Search for the cell housing the specified text and yield its (x, y) center coordinate. 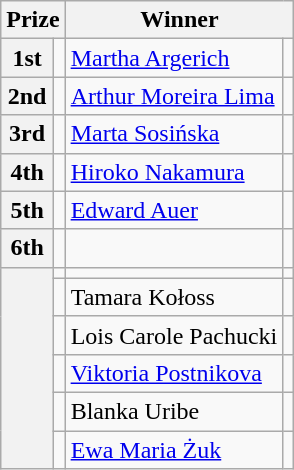
6th (28, 248)
Ewa Maria Żuk (174, 449)
3rd (28, 134)
4th (28, 172)
Blanka Uribe (174, 411)
5th (28, 210)
Hiroko Nakamura (174, 172)
1st (28, 58)
Arthur Moreira Lima (174, 96)
Edward Auer (174, 210)
Tamara Kołoss (174, 297)
Winner (180, 20)
Prize (33, 20)
Lois Carole Pachucki (174, 335)
2nd (28, 96)
Viktoria Postnikova (174, 373)
Martha Argerich (174, 58)
Marta Sosińska (174, 134)
